Capture the cell that displays the provided text and extract its (X, Y) central coordinate. 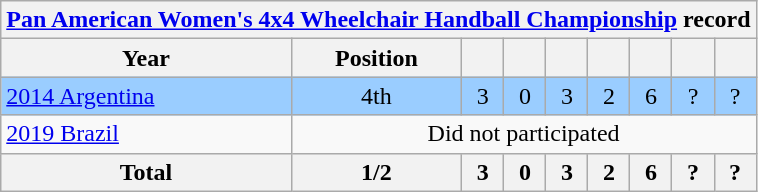
Total (146, 172)
Pan American Women's 4x4 Wheelchair Handball Championship record (378, 20)
Did not participated (524, 134)
Year (146, 58)
4th (376, 96)
Position (376, 58)
1/2 (376, 172)
2019 Brazil (146, 134)
2014 Argentina (146, 96)
